Return the [X, Y] coordinate for the center point of the cell that contains the specified text.  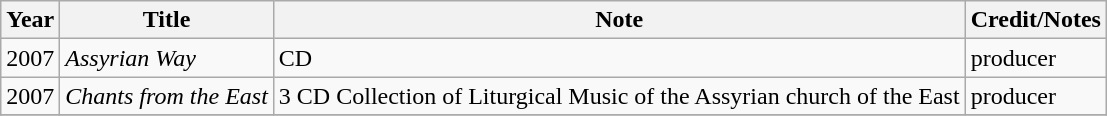
Note [619, 20]
Title [167, 20]
3 CD Collection of Liturgical Music of the Assyrian church of the East [619, 96]
Credit/Notes [1036, 20]
Year [30, 20]
Assyrian Way [167, 58]
Chants from the East [167, 96]
CD [619, 58]
